Capture the cell that displays the provided text and extract its [x, y] central coordinate. 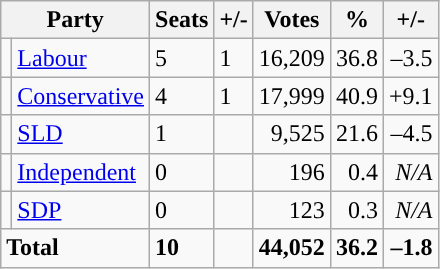
+9.1 [410, 96]
Total [76, 248]
Seats [182, 20]
123 [292, 210]
5 [182, 58]
Votes [292, 20]
Independent [81, 172]
36.8 [356, 58]
–3.5 [410, 58]
Labour [81, 58]
10 [182, 248]
4 [182, 96]
–4.5 [410, 134]
36.2 [356, 248]
16,209 [292, 58]
21.6 [356, 134]
SDP [81, 210]
0.3 [356, 210]
44,052 [292, 248]
40.9 [356, 96]
% [356, 20]
17,999 [292, 96]
Party [76, 20]
Conservative [81, 96]
0.4 [356, 172]
SLD [81, 134]
9,525 [292, 134]
–1.8 [410, 248]
196 [292, 172]
